Provide the [x, y] coordinate of the cell's center where the given text is located.  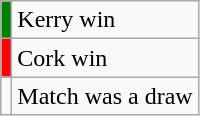
Kerry win [105, 20]
Match was a draw [105, 96]
Cork win [105, 58]
